Return [x, y] of the center of cell containing provided text 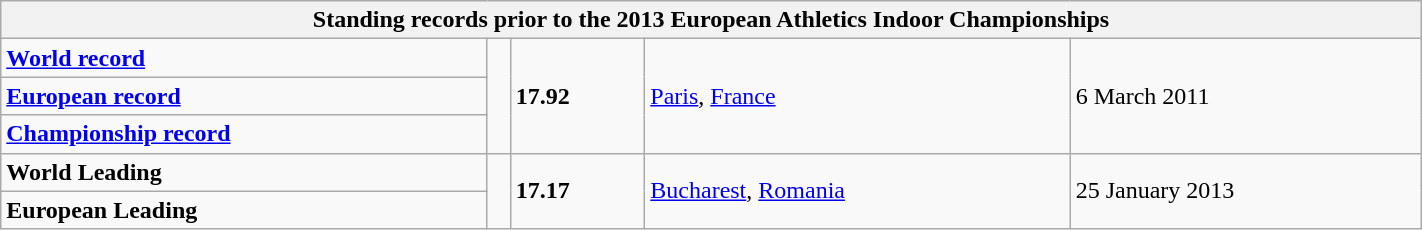
World record [244, 58]
Standing records prior to the 2013 European Athletics Indoor Championships [711, 20]
17.92 [578, 96]
European Leading [244, 210]
17.17 [578, 191]
Championship record [244, 134]
Bucharest, Romania [858, 191]
European record [244, 96]
25 January 2013 [1246, 191]
Paris, France [858, 96]
World Leading [244, 172]
6 March 2011 [1246, 96]
